Search for the cell housing the specified text and yield its (x, y) center coordinate. 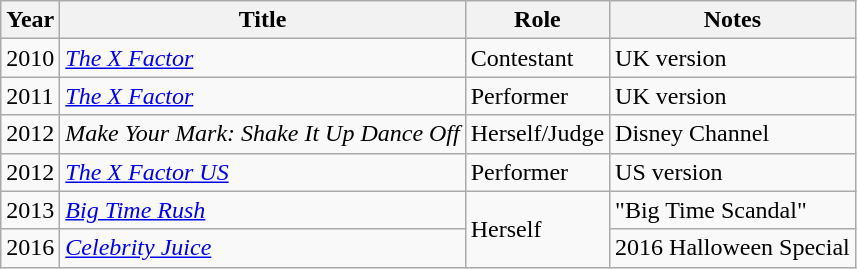
Year (30, 20)
2016 (30, 248)
2013 (30, 210)
Disney Channel (733, 134)
Big Time Rush (262, 210)
Make Your Mark: Shake It Up Dance Off (262, 134)
Contestant (537, 58)
The X Factor US (262, 172)
2011 (30, 96)
"Big Time Scandal" (733, 210)
Celebrity Juice (262, 248)
2016 Halloween Special (733, 248)
US version (733, 172)
Role (537, 20)
Herself/Judge (537, 134)
2010 (30, 58)
Title (262, 20)
Notes (733, 20)
Herself (537, 229)
